Detect which cell encompasses the target text, then output its [X, Y] center coordinate. 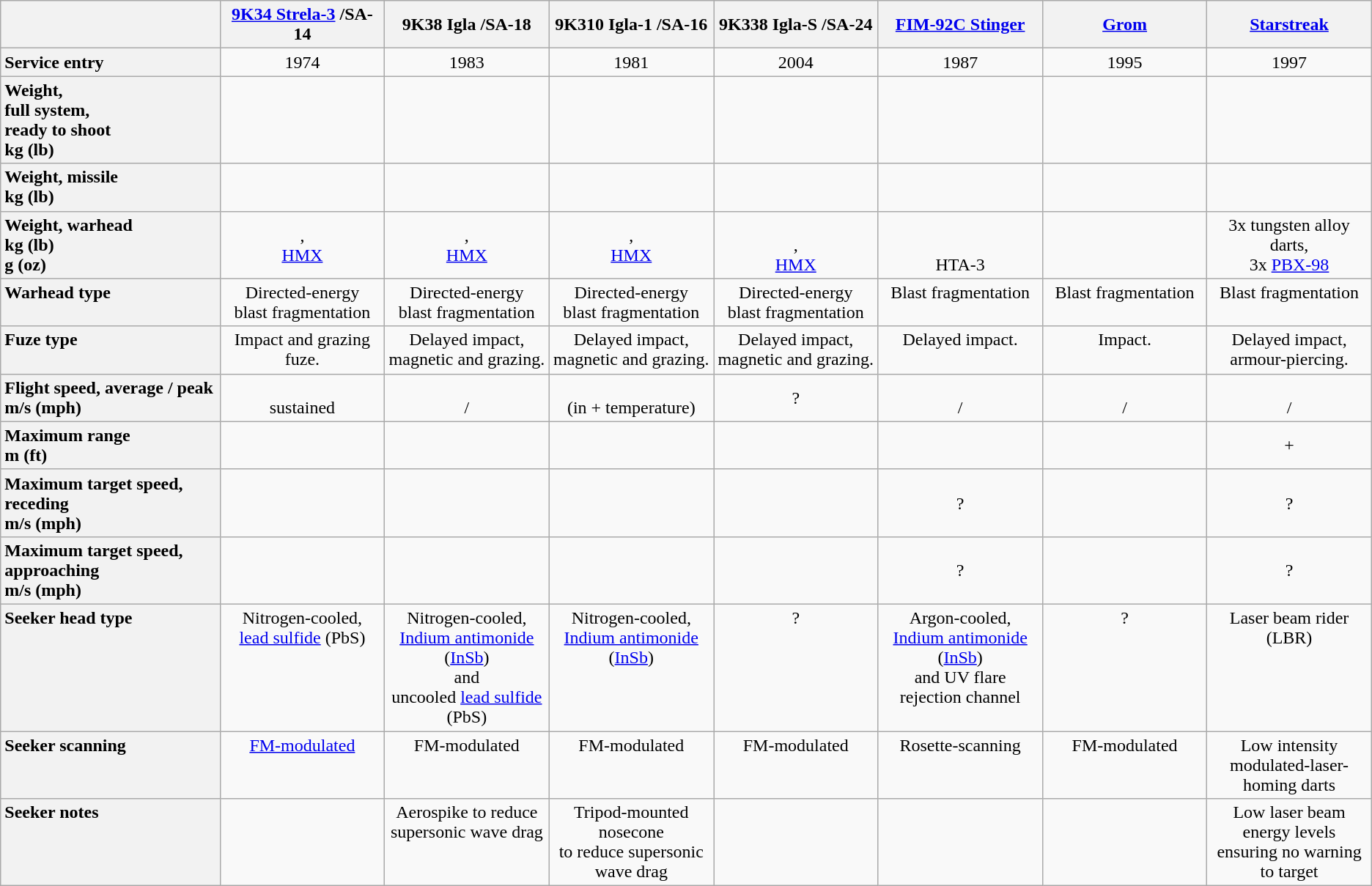
Grom [1124, 25]
1997 [1289, 62]
1974 [302, 62]
9K38 Igla /SA-18 [467, 25]
9K338 Igla-S /SA-24 [796, 25]
Impact. [1124, 350]
HTA-3 [960, 245]
1987 [960, 62]
Nitrogen-cooled, Indium antimonide (InSb) and uncooled lead sulfide (PbS) [467, 667]
Low intensity modulated-laser-homing darts [1289, 765]
Weight, missile kg (lb) [110, 188]
3x tungsten alloy darts,3x PBX-98 [1289, 245]
Impact and grazing fuze. [302, 350]
Aerospike to reduce supersonic wave drag [467, 843]
Maximum range m (ft) [110, 446]
Seeker notes [110, 843]
Service entry [110, 62]
Laser beam rider (LBR) [1289, 667]
Seeker head type [110, 667]
Weight, full system, ready to shoot kg (lb) [110, 120]
Delayed impact, armour-piercing. [1289, 350]
1981 [631, 62]
Argon-cooled, Indium antimonide (InSb) and UV flare rejection channel [960, 667]
9K310 Igla-1 /SA-16 [631, 25]
Maximum target speed, approaching m/s (mph) [110, 570]
Tripod-mounted nosecone to reduce supersonic wave drag [631, 843]
9K34 Strela-3 /SA-14 [302, 25]
Flight speed, average / peak m/s (mph) [110, 397]
2004 [796, 62]
Rosette-scanning [960, 765]
Nitrogen-cooled, Indium antimonide (InSb) [631, 667]
(in + temperature) [631, 397]
Seeker scanning [110, 765]
Warhead type [110, 302]
Fuze type [110, 350]
1983 [467, 62]
sustained [302, 397]
FIM-92C Stinger [960, 25]
Starstreak [1289, 25]
+ [1289, 446]
Delayed impact. [960, 350]
Weight, warhead kg (lb) g (oz) [110, 245]
Low laser beam energy levels ensuring no warning to target [1289, 843]
1995 [1124, 62]
Nitrogen-cooled, lead sulfide (PbS) [302, 667]
Maximum target speed, receding m/s (mph) [110, 503]
